Search for the cell housing the specified text and yield its (x, y) center coordinate. 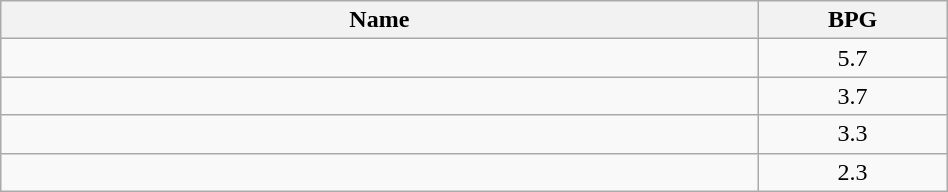
Name (380, 20)
2.3 (852, 172)
3.7 (852, 96)
BPG (852, 20)
3.3 (852, 134)
5.7 (852, 58)
